From the cell containing the given text, extract its center point as [x, y] coordinate. 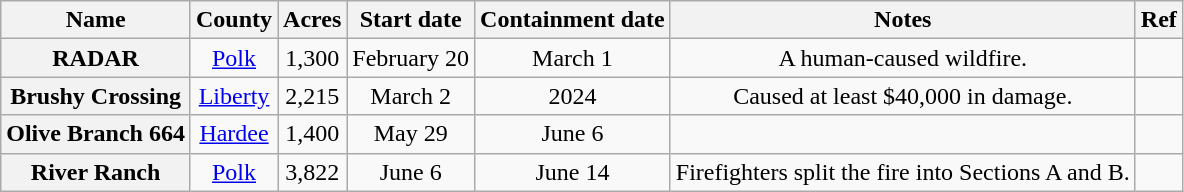
Containment date [573, 20]
RADAR [96, 58]
2,215 [312, 96]
River Ranch [96, 172]
3,822 [312, 172]
Olive Branch 664 [96, 134]
Acres [312, 20]
Liberty [234, 96]
Start date [411, 20]
County [234, 20]
1,300 [312, 58]
Brushy Crossing [96, 96]
May 29 [411, 134]
1,400 [312, 134]
Hardee [234, 134]
Caused at least $40,000 in damage. [902, 96]
Firefighters split the fire into Sections A and B. [902, 172]
Name [96, 20]
June 14 [573, 172]
A human-caused wildfire. [902, 58]
March 1 [573, 58]
2024 [573, 96]
March 2 [411, 96]
Notes [902, 20]
February 20 [411, 58]
Ref [1158, 20]
